Output the (x, y) coordinate of the center of the cell containing the given text.  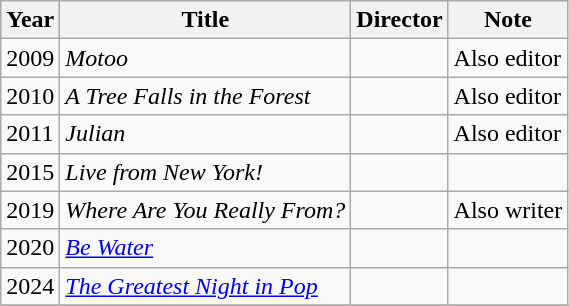
Title (206, 20)
The Greatest Night in Pop (206, 286)
Julian (206, 134)
Live from New York! (206, 172)
2024 (30, 286)
Motoo (206, 58)
2011 (30, 134)
Also writer (508, 210)
2009 (30, 58)
A Tree Falls in the Forest (206, 96)
2020 (30, 248)
2010 (30, 96)
Note (508, 20)
2019 (30, 210)
Director (400, 20)
Be Water (206, 248)
Year (30, 20)
Where Are You Really From? (206, 210)
2015 (30, 172)
